Extract the [x, y] coordinate from the center of the cell holding the provided text.  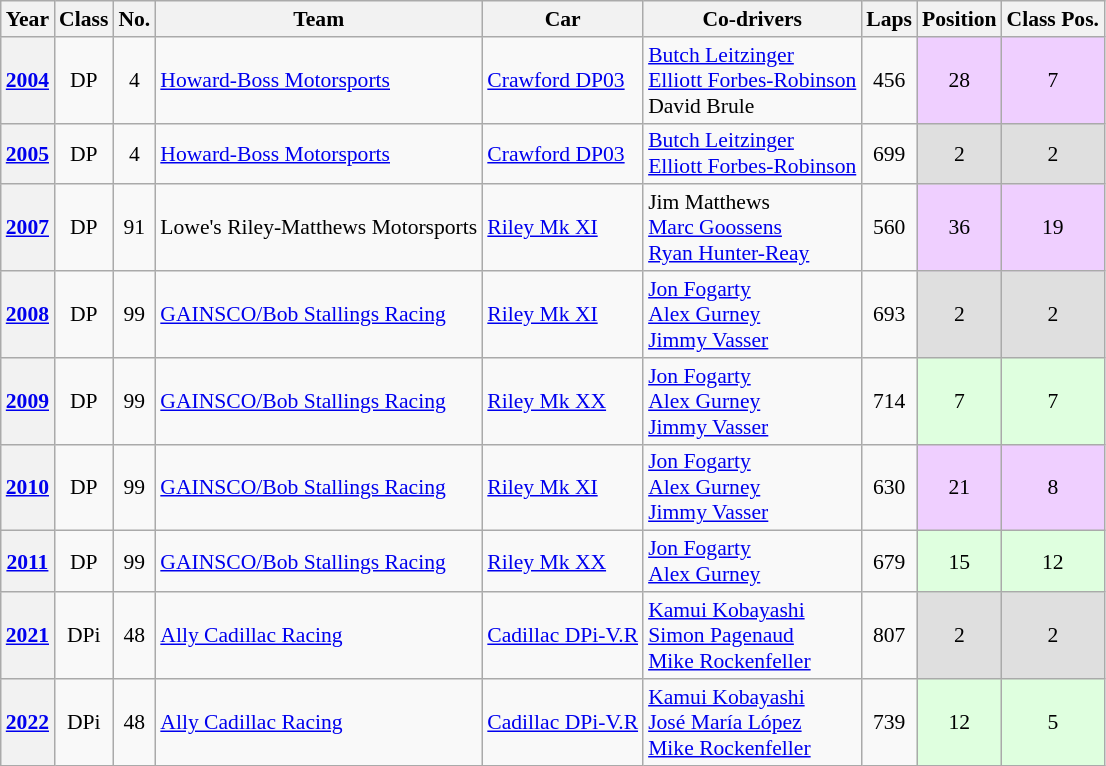
21 [959, 488]
714 [889, 402]
2011 [28, 562]
Year [28, 19]
15 [959, 562]
2009 [28, 402]
699 [889, 154]
2022 [28, 722]
2008 [28, 314]
679 [889, 562]
Kamui Kobayashi Simon Pagenaud Mike Rockenfeller [752, 636]
Team [318, 19]
560 [889, 228]
5 [1053, 722]
Jon Fogarty Alex Gurney [752, 562]
Class [84, 19]
2021 [28, 636]
2007 [28, 228]
2005 [28, 154]
2010 [28, 488]
630 [889, 488]
Butch Leitzinger Elliott Forbes-Robinson David Brule [752, 80]
8 [1053, 488]
Car [562, 19]
No. [134, 19]
36 [959, 228]
Kamui Kobayashi José María López Mike Rockenfeller [752, 722]
2004 [28, 80]
807 [889, 636]
Laps [889, 19]
91 [134, 228]
Class Pos. [1053, 19]
28 [959, 80]
19 [1053, 228]
739 [889, 722]
Position [959, 19]
Lowe's Riley-Matthews Motorsports [318, 228]
Co-drivers [752, 19]
Jim Matthews Marc Goossens Ryan Hunter-Reay [752, 228]
Butch Leitzinger Elliott Forbes-Robinson [752, 154]
693 [889, 314]
456 [889, 80]
